Extract the (X, Y) coordinate from the center of the cell holding the provided text.  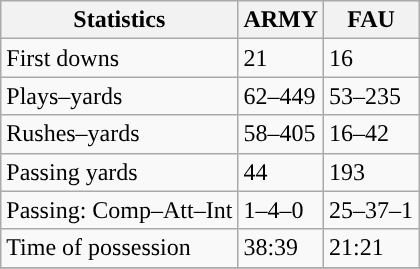
193 (372, 172)
62–449 (281, 96)
44 (281, 172)
58–405 (281, 134)
16 (372, 58)
21:21 (372, 248)
Rushes–yards (120, 134)
16–42 (372, 134)
Plays–yards (120, 96)
Passing: Comp–Att–Int (120, 210)
Statistics (120, 20)
ARMY (281, 20)
38:39 (281, 248)
First downs (120, 58)
FAU (372, 20)
Time of possession (120, 248)
Passing yards (120, 172)
53–235 (372, 96)
25–37–1 (372, 210)
21 (281, 58)
1–4–0 (281, 210)
